Return [x, y] of the center of cell containing provided text 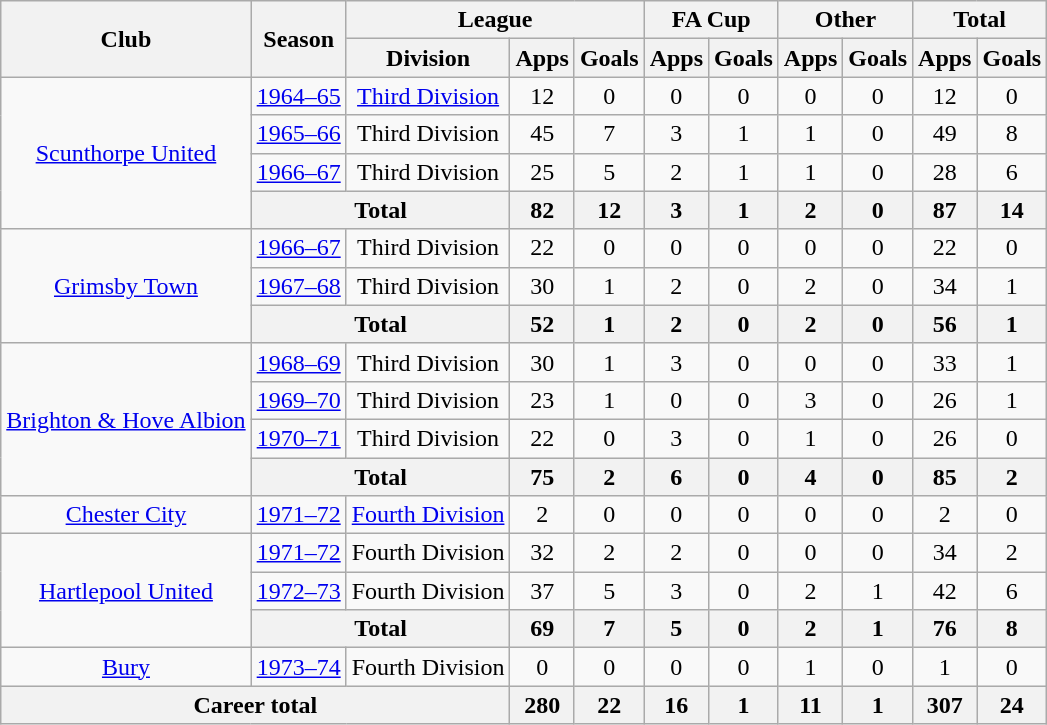
Hartlepool United [126, 591]
49 [945, 134]
Club [126, 39]
Other [845, 20]
11 [810, 705]
85 [945, 477]
25 [542, 172]
28 [945, 172]
87 [945, 210]
16 [676, 705]
Scunthorpe United [126, 153]
75 [542, 477]
1967–68 [298, 286]
Division [428, 58]
1965–66 [298, 134]
23 [542, 400]
Chester City [126, 515]
1970–71 [298, 438]
37 [542, 591]
32 [542, 553]
1973–74 [298, 667]
Season [298, 39]
1972–73 [298, 591]
Grimsby Town [126, 286]
1969–70 [298, 400]
1968–69 [298, 362]
76 [945, 629]
33 [945, 362]
Bury [126, 667]
Career total [256, 705]
14 [1012, 210]
FA Cup [711, 20]
280 [542, 705]
82 [542, 210]
69 [542, 629]
307 [945, 705]
56 [945, 324]
42 [945, 591]
1964–65 [298, 96]
Brighton & Hove Albion [126, 419]
24 [1012, 705]
45 [542, 134]
52 [542, 324]
4 [810, 477]
League [495, 20]
